Return [X, Y] of the center of cell containing provided text 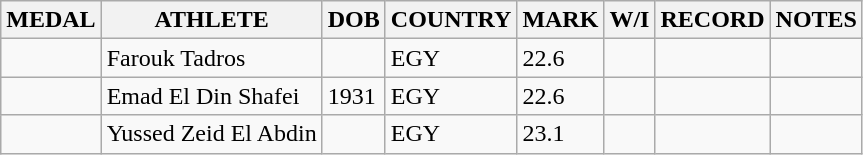
ATHLETE [212, 20]
NOTES [816, 20]
W/I [630, 20]
1931 [354, 96]
COUNTRY [451, 20]
Emad El Din Shafei [212, 96]
DOB [354, 20]
Farouk Tadros [212, 58]
RECORD [712, 20]
Yussed Zeid El Abdin [212, 134]
23.1 [560, 134]
MARK [560, 20]
MEDAL [51, 20]
